From the cell containing the given text, extract its center point as (X, Y) coordinate. 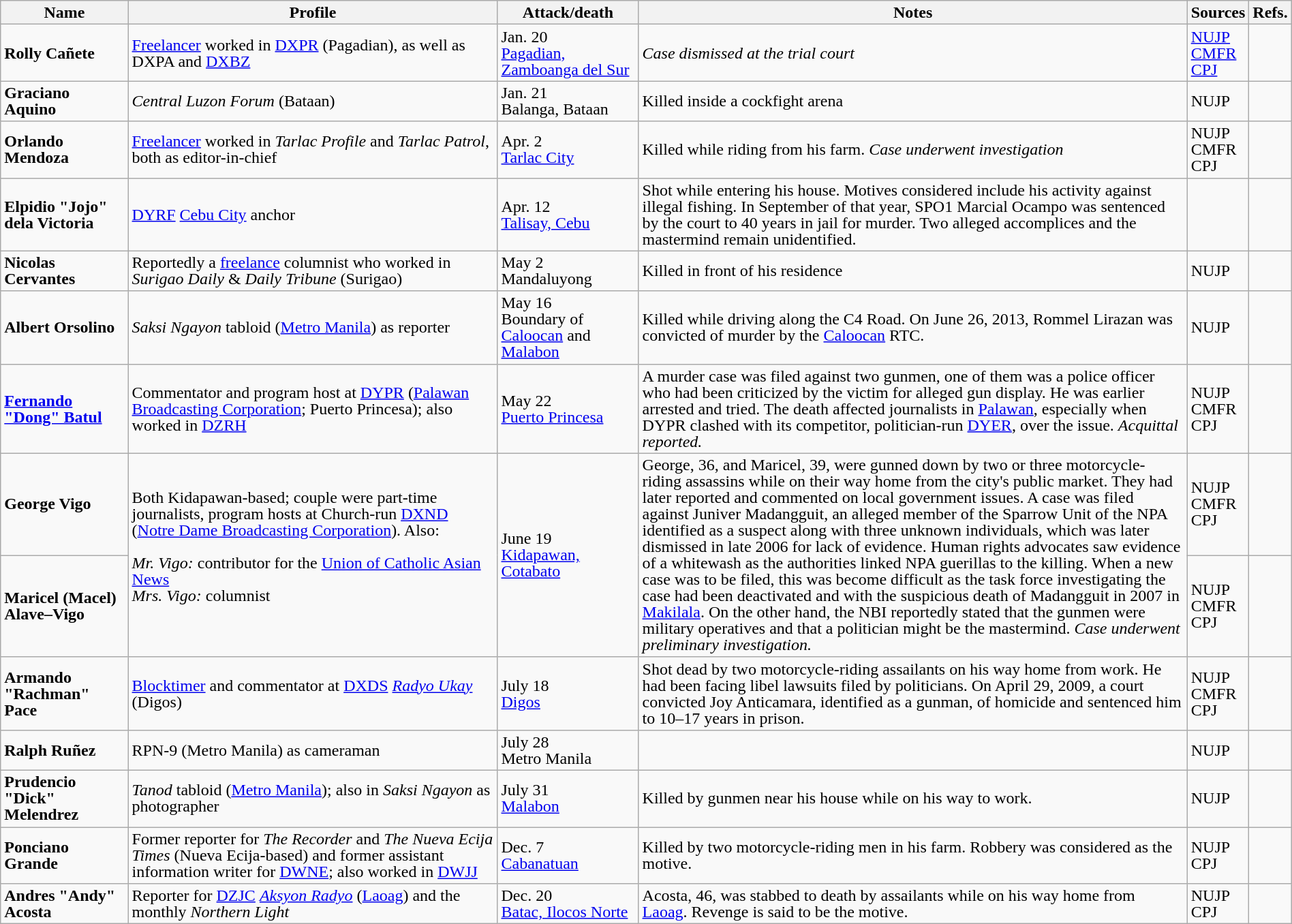
Jan. 21Balanga, Bataan (568, 101)
Attack/death (568, 12)
Dec. 20Batac, Ilocos Norte (568, 904)
Orlando Mendoza (64, 150)
Profile (313, 12)
Ponciano Grande (64, 856)
Fernando "Dong" Batul (64, 409)
May 16Boundary of Caloocan and Malabon (568, 327)
Armando "Rachman" Pace (64, 694)
Killed while driving along the C4 Road. On June 26, 2013, Rommel Lirazan was convicted of murder by the Caloocan RTC. (913, 327)
DYRF Cebu City anchor (313, 214)
Nicolas Cervantes (64, 271)
Andres "Andy" Acosta (64, 904)
July 18Digos (568, 694)
Central Luzon Forum (Bataan) (313, 101)
Reporter for DZJC Aksyon Radyo (Laoag) and the monthly Northern Light (313, 904)
Jan. 20Pagadian, Zamboanga del Sur (568, 53)
Sources (1218, 12)
Saksi Ngayon tabloid (Metro Manila) as reporter (313, 327)
Name (64, 12)
Freelancer worked in Tarlac Profile and Tarlac Patrol, both as editor-in-chief (313, 150)
Dec. 7Cabanatuan (568, 856)
Tanod tabloid (Metro Manila); also in Saksi Ngayon as photographer (313, 799)
Apr. 2Tarlac City (568, 150)
July 31Malabon (568, 799)
Killed by gunmen near his house while on his way to work. (913, 799)
Former reporter for The Recorder and The Nueva Ecija Times (Nueva Ecija-based) and former assistant information writer for DWNE; also worked in DWJJ (313, 856)
Killed in front of his residence (913, 271)
May 2Mandaluyong (568, 271)
Blocktimer and commentator at DXDS Radyo Ukay (Digos) (313, 694)
Case dismissed at the trial court (913, 53)
Killed by two motorcycle-riding men in his farm. Robbery was considered as the motive. (913, 856)
Graciano Aquino (64, 101)
July 28Metro Manila (568, 750)
Maricel (Macel) Alave–Vigo (64, 606)
Commentator and program host at DYPR (Palawan Broadcasting Corporation; Puerto Princesa); also worked in DZRH (313, 409)
May 22Puerto Princesa (568, 409)
Killed while riding from his farm. Case underwent investigation (913, 150)
Ralph Ruñez (64, 750)
Prudencio "Dick" Melendrez (64, 799)
RPN-9 (Metro Manila) as cameraman (313, 750)
Refs. (1270, 12)
Reportedly a freelance columnist who worked in Surigao Daily & Daily Tribune (Surigao) (313, 271)
Rolly Cañete (64, 53)
Notes (913, 12)
June 19Kidapawan, Cotabato (568, 555)
Acosta, 46, was stabbed to death by assailants while on his way home from Laoag. Revenge is said to be the motive. (913, 904)
Apr. 12Talisay, Cebu (568, 214)
Elpidio "Jojo" dela Victoria (64, 214)
Killed inside a cockfight arena (913, 101)
Albert Orsolino (64, 327)
George Vigo (64, 504)
Freelancer worked in DXPR (Pagadian), as well as DXPA and DXBZ (313, 53)
